Output the [X, Y] coordinate of the center of the cell containing the given text.  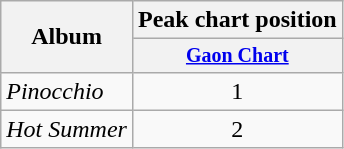
Pinocchio [67, 91]
Hot Summer [67, 129]
Album [67, 37]
Peak chart position [237, 20]
2 [237, 129]
Gaon Chart [237, 56]
1 [237, 91]
